Determine the (X, Y) coordinate at the center of the cell enclosing the given text.  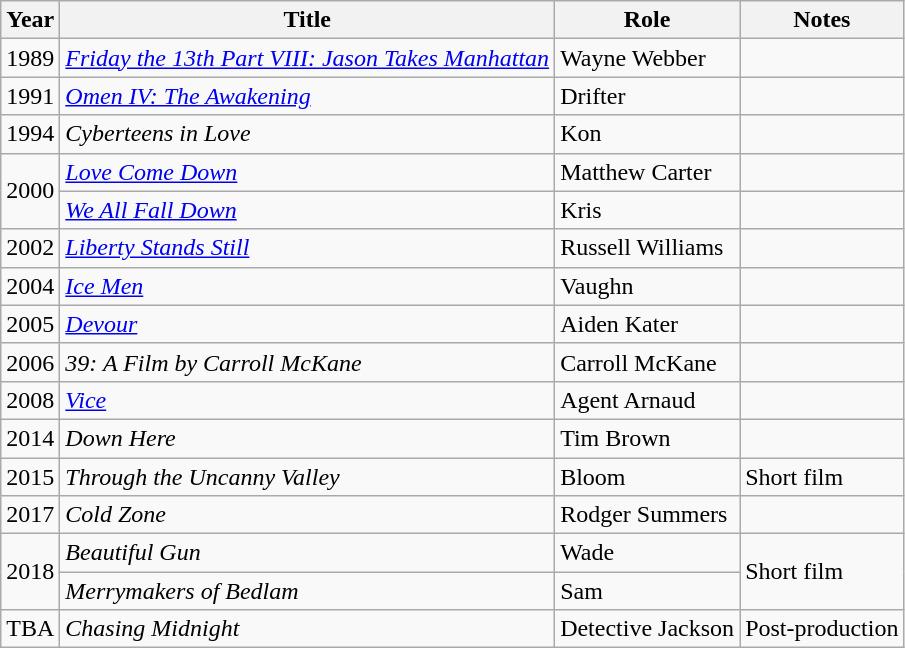
Down Here (308, 438)
Cyberteens in Love (308, 134)
Devour (308, 324)
2002 (30, 248)
1994 (30, 134)
39: A Film by Carroll McKane (308, 362)
Merrymakers of Bedlam (308, 591)
1989 (30, 58)
2006 (30, 362)
We All Fall Down (308, 210)
2017 (30, 515)
2005 (30, 324)
2000 (30, 191)
Vaughn (648, 286)
Title (308, 20)
Notes (822, 20)
2015 (30, 477)
Agent Arnaud (648, 400)
Vice (308, 400)
Matthew Carter (648, 172)
Russell Williams (648, 248)
Beautiful Gun (308, 553)
1991 (30, 96)
Detective Jackson (648, 629)
Year (30, 20)
Bloom (648, 477)
Post-production (822, 629)
Wayne Webber (648, 58)
Tim Brown (648, 438)
Wade (648, 553)
Chasing Midnight (308, 629)
2018 (30, 572)
Ice Men (308, 286)
2004 (30, 286)
Rodger Summers (648, 515)
Friday the 13th Part VIII: Jason Takes Manhattan (308, 58)
2014 (30, 438)
Cold Zone (308, 515)
Carroll McKane (648, 362)
Omen IV: The Awakening (308, 96)
Love Come Down (308, 172)
Through the Uncanny Valley (308, 477)
Role (648, 20)
Kon (648, 134)
Aiden Kater (648, 324)
2008 (30, 400)
Liberty Stands Still (308, 248)
Kris (648, 210)
Sam (648, 591)
Drifter (648, 96)
TBA (30, 629)
